Search for the cell housing the specified text and yield its [X, Y] center coordinate. 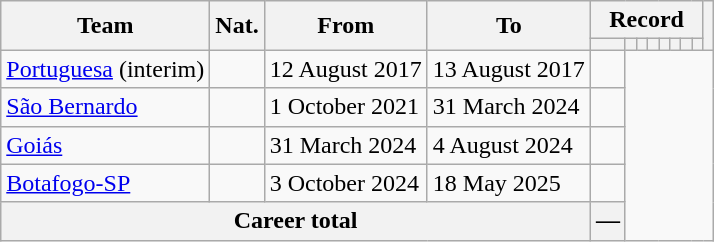
Nat. [237, 26]
Goiás [106, 145]
Portuguesa (interim) [106, 69]
13 August 2017 [508, 69]
1 October 2021 [346, 107]
Career total [296, 221]
To [508, 26]
3 October 2024 [346, 183]
4 August 2024 [508, 145]
Botafogo-SP [106, 183]
18 May 2025 [508, 183]
12 August 2017 [346, 69]
São Bernardo [106, 107]
— [608, 221]
Team [106, 26]
From [346, 26]
Record [646, 20]
